Pinpoint the cell where the given text exists, returning its (x, y) midpoint coordinate. 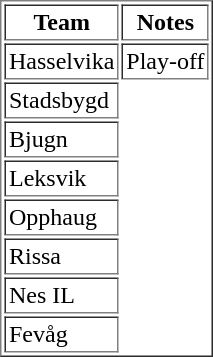
Opphaug (61, 218)
Notes (166, 22)
Rissa (61, 256)
Leksvik (61, 178)
Nes IL (61, 296)
Bjugn (61, 140)
Stadsbygd (61, 100)
Play-off (166, 62)
Fevåg (61, 334)
Team (61, 22)
Hasselvika (61, 62)
